Detect which cell encompasses the target text, then output its [X, Y] center coordinate. 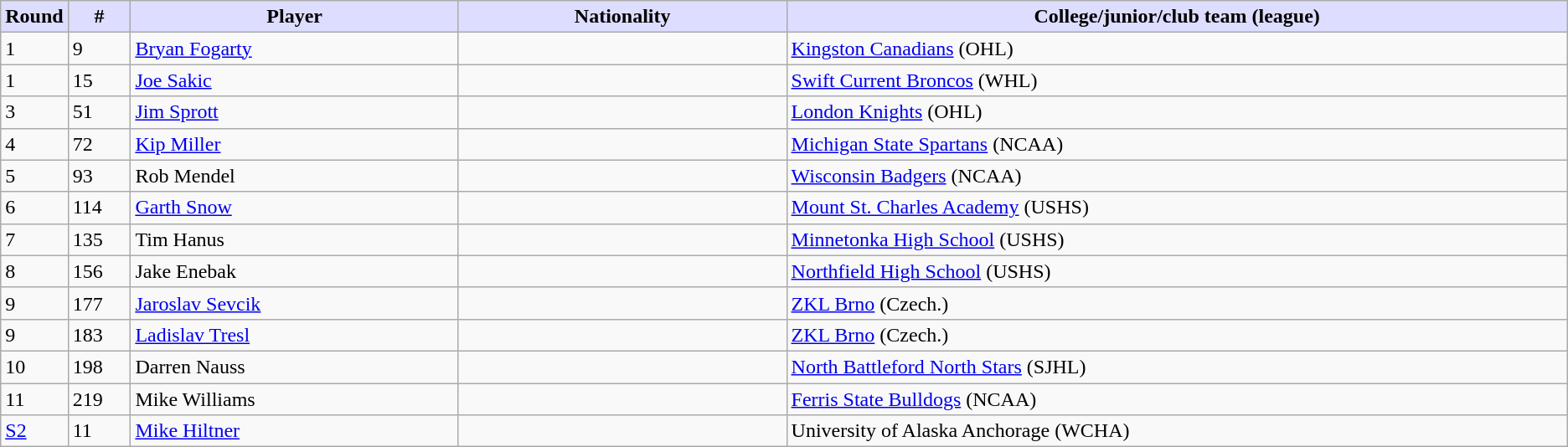
Jim Sprott [295, 112]
Kip Miller [295, 144]
4 [34, 144]
10 [34, 367]
219 [99, 399]
North Battleford North Stars (SJHL) [1177, 367]
Tim Hanus [295, 239]
Kingston Canadians (OHL) [1177, 49]
Ladislav Tresl [295, 335]
135 [99, 239]
93 [99, 176]
Ferris State Bulldogs (NCAA) [1177, 399]
London Knights (OHL) [1177, 112]
Michigan State Spartans (NCAA) [1177, 144]
Mike Williams [295, 399]
Jake Enebak [295, 271]
Nationality [622, 17]
183 [99, 335]
Swift Current Broncos (WHL) [1177, 80]
156 [99, 271]
198 [99, 367]
8 [34, 271]
Jaroslav Sevcik [295, 303]
# [99, 17]
Mike Hiltner [295, 431]
Joe Sakic [295, 80]
Minnetonka High School (USHS) [1177, 239]
177 [99, 303]
Darren Nauss [295, 367]
S2 [34, 431]
51 [99, 112]
Round [34, 17]
University of Alaska Anchorage (WCHA) [1177, 431]
Northfield High School (USHS) [1177, 271]
Mount St. Charles Academy (USHS) [1177, 208]
5 [34, 176]
114 [99, 208]
College/junior/club team (league) [1177, 17]
Bryan Fogarty [295, 49]
Player [295, 17]
Garth Snow [295, 208]
15 [99, 80]
72 [99, 144]
Wisconsin Badgers (NCAA) [1177, 176]
Rob Mendel [295, 176]
6 [34, 208]
7 [34, 239]
3 [34, 112]
